For the text-containing cell, return its midpoint in (x, y) coordinate format. 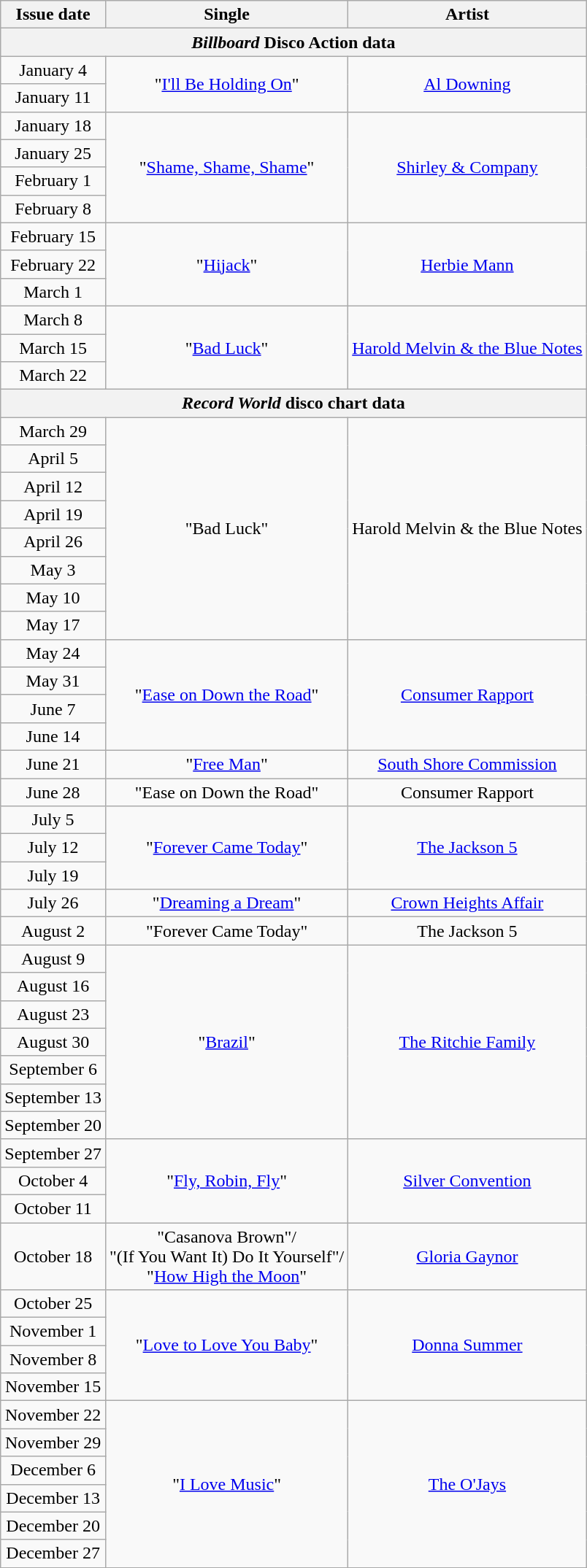
Al Downing (467, 84)
August 23 (53, 1014)
March 29 (53, 431)
March 1 (53, 292)
"Free Man" (226, 764)
May 17 (53, 625)
August 16 (53, 986)
May 24 (53, 653)
"Brazil" (226, 1042)
March 22 (53, 376)
December 13 (53, 1498)
Record World disco chart data (293, 403)
February 1 (53, 181)
Crown Heights Affair (467, 903)
Billboard Disco Action data (293, 42)
September 27 (53, 1153)
February 8 (53, 209)
April 19 (53, 514)
July 19 (53, 876)
January 18 (53, 125)
May 3 (53, 570)
January 25 (53, 153)
June 28 (53, 792)
February 22 (53, 264)
January 11 (53, 98)
May 31 (53, 681)
June 21 (53, 764)
October 11 (53, 1208)
"Dreaming a Dream" (226, 903)
February 15 (53, 236)
November 22 (53, 1415)
October 4 (53, 1181)
October 25 (53, 1304)
The Ritchie Family (467, 1042)
Gloria Gaynor (467, 1256)
The O'Jays (467, 1484)
Donna Summer (467, 1345)
July 5 (53, 820)
April 26 (53, 542)
"Love to Love You Baby" (226, 1345)
September 13 (53, 1097)
Artist (467, 15)
November 8 (53, 1359)
"Fly, Robin, Fly" (226, 1181)
"Shame, Shame, Shame" (226, 167)
September 6 (53, 1070)
"I'll Be Holding On" (226, 84)
Shirley & Company (467, 167)
December 20 (53, 1526)
May 10 (53, 598)
August 2 (53, 931)
November 15 (53, 1387)
October 18 (53, 1256)
June 7 (53, 708)
August 30 (53, 1042)
"Hijack" (226, 264)
March 15 (53, 348)
November 29 (53, 1443)
April 5 (53, 459)
Issue date (53, 15)
March 8 (53, 320)
Herbie Mann (467, 264)
"I Love Music" (226, 1484)
April 12 (53, 487)
"Casanova Brown"/"(If You Want It) Do It Yourself"/"How High the Moon" (226, 1256)
August 9 (53, 959)
June 14 (53, 736)
November 1 (53, 1332)
July 12 (53, 848)
Silver Convention (467, 1181)
South Shore Commission (467, 764)
December 6 (53, 1470)
July 26 (53, 903)
Single (226, 15)
September 20 (53, 1125)
December 27 (53, 1553)
January 4 (53, 70)
